Scan for the cell matching the given text and deliver its (x, y) coordinate at center. 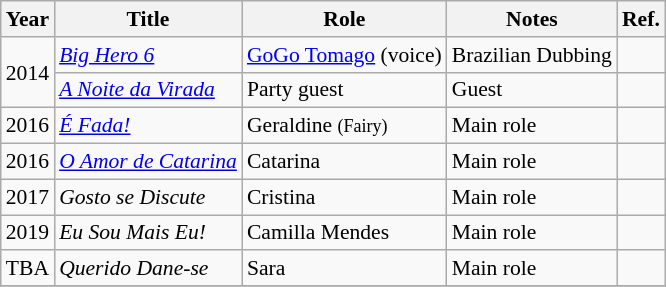
Big Hero 6 (148, 55)
TBA (28, 269)
Eu Sou Mais Eu! (148, 233)
GoGo Tomago (voice) (344, 55)
Party guest (344, 90)
A Noite da Virada (148, 90)
2014 (28, 72)
Cristina (344, 197)
É Fada! (148, 126)
Catarina (344, 162)
Brazilian Dubbing (532, 55)
Geraldine (Fairy) (344, 126)
Ref. (641, 19)
2019 (28, 233)
Year (28, 19)
Notes (532, 19)
Role (344, 19)
Sara (344, 269)
Camilla Mendes (344, 233)
Querido Dane-se (148, 269)
Gosto se Discute (148, 197)
Guest (532, 90)
2017 (28, 197)
Title (148, 19)
O Amor de Catarina (148, 162)
